For the text-containing cell, return its midpoint in (X, Y) coordinate format. 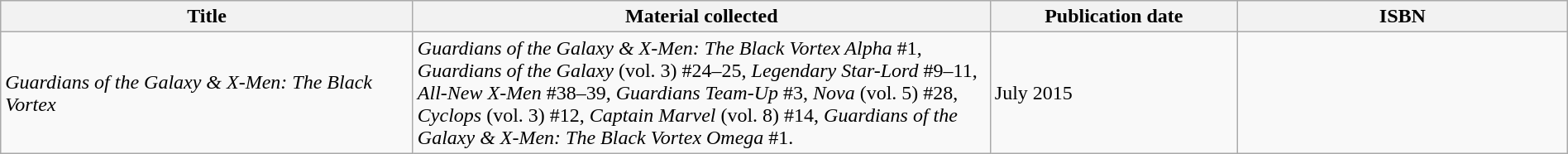
ISBN (1403, 17)
Guardians of the Galaxy & X-Men: The Black Vortex (207, 93)
July 2015 (1113, 93)
Title (207, 17)
Material collected (701, 17)
Publication date (1113, 17)
